Detect which cell encompasses the target text, then output its (X, Y) center coordinate. 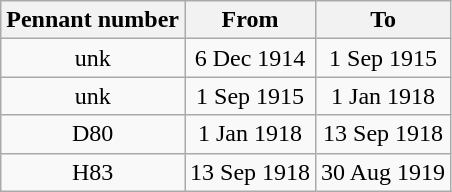
6 Dec 1914 (250, 58)
30 Aug 1919 (384, 172)
H83 (93, 172)
Pennant number (93, 20)
To (384, 20)
From (250, 20)
D80 (93, 134)
